Identify which cell holds the provided text, then report its [X, Y] central coordinate. 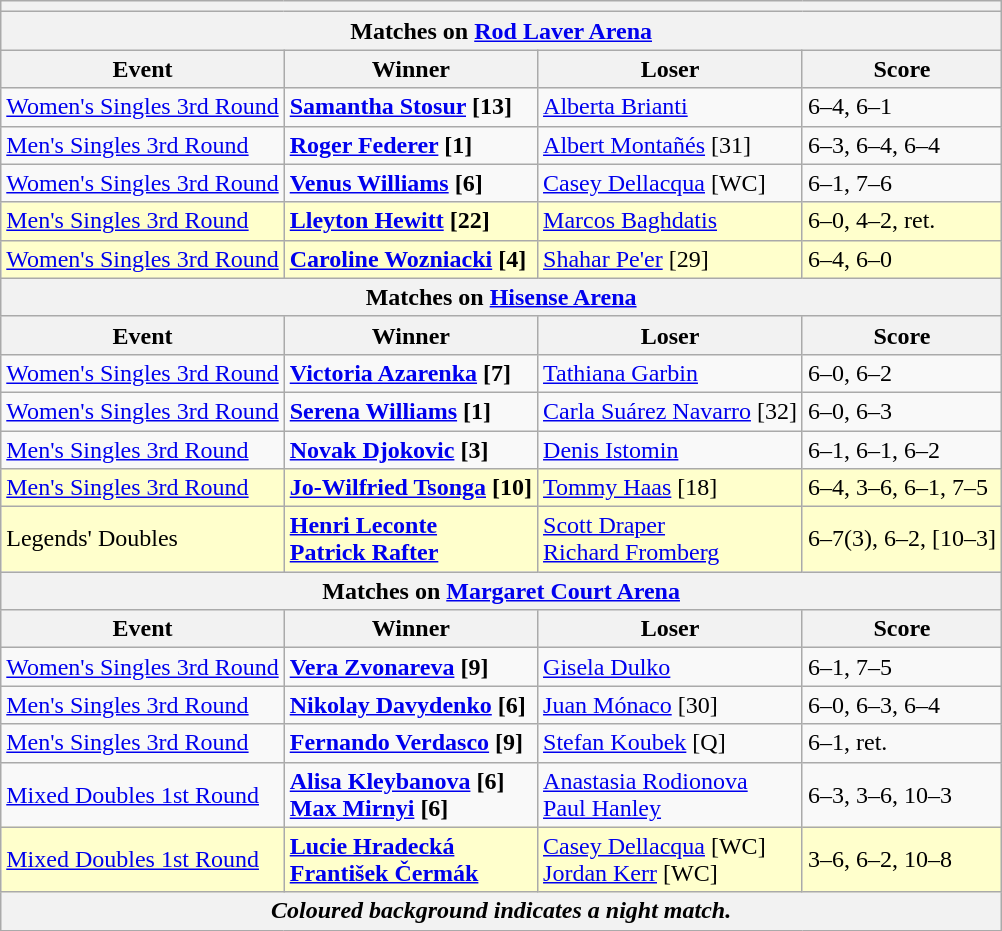
Anastasia Rodionova Paul Hanley [670, 794]
Fernando Verdasco [9] [410, 743]
Alberta Brianti [670, 107]
Gisela Dulko [670, 667]
Albert Montañés [31] [670, 145]
Lleyton Hewitt [22] [410, 221]
Tommy Haas [18] [670, 488]
Shahar Pe'er [29] [670, 259]
Matches on Rod Laver Arena [502, 31]
Matches on Margaret Court Arena [502, 591]
6–4, 6–1 [902, 107]
Jo-Wilfried Tsonga [10] [410, 488]
Serena Williams [1] [410, 411]
Roger Federer [1] [410, 145]
6–7(3), 6–2, [10–3] [902, 540]
Denis Istomin [670, 449]
Coloured background indicates a night match. [502, 911]
Scott Draper Richard Fromberg [670, 540]
Marcos Baghdatis [670, 221]
6–3, 6–4, 6–4 [902, 145]
6–3, 3–6, 10–3 [902, 794]
Alisa Kleybanova [6] Max Mirnyi [6] [410, 794]
Legends' Doubles [142, 540]
Caroline Wozniacki [4] [410, 259]
6–0, 4–2, ret. [902, 221]
6–1, ret. [902, 743]
Henri Leconte Patrick Rafter [410, 540]
Casey Dellacqua [WC] Jordan Kerr [WC] [670, 860]
3–6, 6–2, 10–8 [902, 860]
6–4, 6–0 [902, 259]
Carla Suárez Navarro [32] [670, 411]
Matches on Hisense Arena [502, 297]
Vera Zvonareva [9] [410, 667]
Lucie Hradecká František Čermák [410, 860]
6–4, 3–6, 6–1, 7–5 [902, 488]
6–0, 6–3 [902, 411]
Samantha Stosur [13] [410, 107]
Novak Djokovic [3] [410, 449]
Casey Dellacqua [WC] [670, 183]
Juan Mónaco [30] [670, 705]
6–0, 6–2 [902, 373]
6–1, 7–5 [902, 667]
Victoria Azarenka [7] [410, 373]
Tathiana Garbin [670, 373]
Nikolay Davydenko [6] [410, 705]
6–0, 6–3, 6–4 [902, 705]
Stefan Koubek [Q] [670, 743]
Venus Williams [6] [410, 183]
6–1, 7–6 [902, 183]
6–1, 6–1, 6–2 [902, 449]
